Capture the cell that displays the provided text and extract its (X, Y) central coordinate. 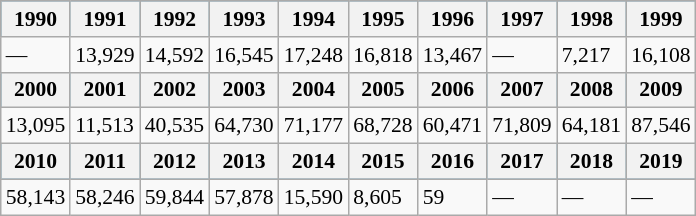
1991 (104, 19)
2017 (522, 162)
68,728 (382, 126)
16,818 (382, 55)
1992 (174, 19)
59 (452, 197)
1999 (660, 19)
15,590 (314, 197)
2010 (36, 162)
13,095 (36, 126)
2016 (452, 162)
2003 (244, 90)
2002 (174, 90)
2007 (522, 90)
64,730 (244, 126)
17,248 (314, 55)
1990 (36, 19)
87,546 (660, 126)
2004 (314, 90)
1998 (592, 19)
14,592 (174, 55)
2014 (314, 162)
8,605 (382, 197)
2012 (174, 162)
58,143 (36, 197)
64,181 (592, 126)
2001 (104, 90)
1997 (522, 19)
59,844 (174, 197)
2018 (592, 162)
71,177 (314, 126)
2008 (592, 90)
2005 (382, 90)
57,878 (244, 197)
7,217 (592, 55)
2015 (382, 162)
2006 (452, 90)
2000 (36, 90)
60,471 (452, 126)
58,246 (104, 197)
71,809 (522, 126)
2013 (244, 162)
16,545 (244, 55)
2011 (104, 162)
1993 (244, 19)
40,535 (174, 126)
16,108 (660, 55)
2009 (660, 90)
1995 (382, 19)
11,513 (104, 126)
13,929 (104, 55)
1994 (314, 19)
13,467 (452, 55)
2019 (660, 162)
1996 (452, 19)
